Extract the (x, y) coordinate from the center of the cell holding the provided text.  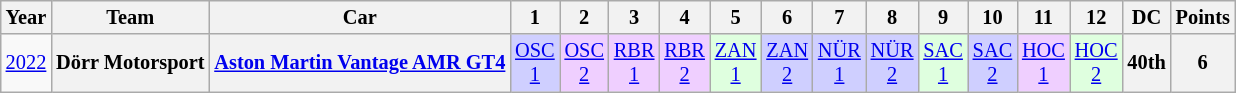
Aston Martin Vantage AMR GT4 (360, 63)
4 (684, 17)
5 (736, 17)
Team (130, 17)
8 (892, 17)
NÜR1 (840, 63)
HOC1 (1044, 63)
ZAN1 (736, 63)
RBR2 (684, 63)
10 (992, 17)
Year (26, 17)
SAC1 (942, 63)
3 (634, 17)
HOC2 (1096, 63)
ZAN2 (787, 63)
Car (360, 17)
1 (534, 17)
12 (1096, 17)
Dörr Motorsport (130, 63)
RBR1 (634, 63)
2 (584, 17)
NÜR2 (892, 63)
OSC2 (584, 63)
11 (1044, 17)
OSC1 (534, 63)
40th (1146, 63)
9 (942, 17)
SAC2 (992, 63)
2022 (26, 63)
Points (1203, 17)
DC (1146, 17)
7 (840, 17)
